Locate the cell with the specified text and output its [x, y] center coordinate. 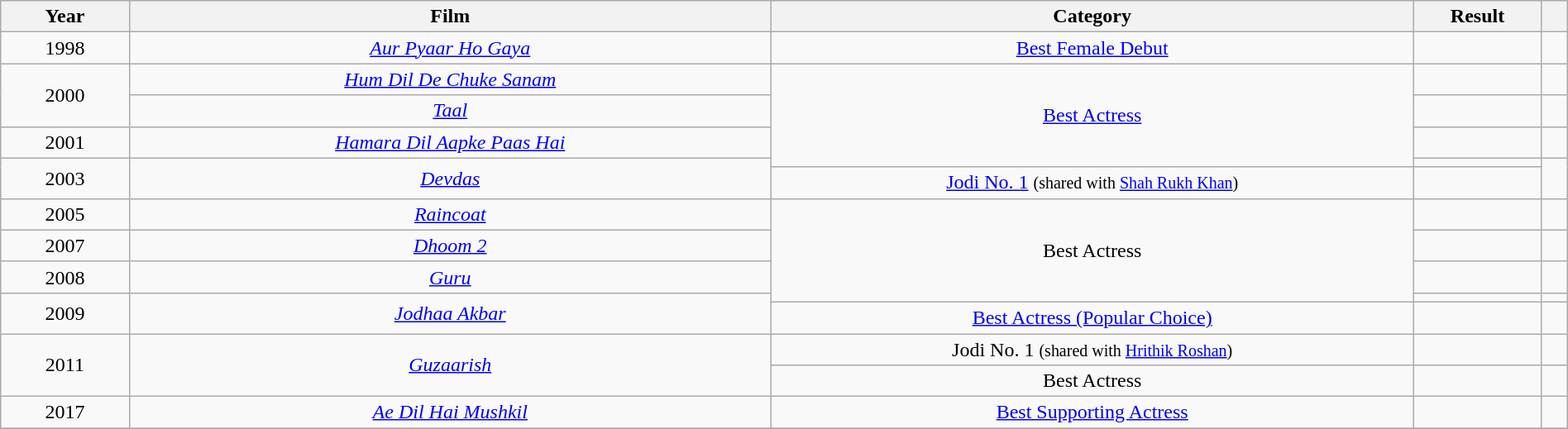
Guru [450, 277]
2007 [65, 245]
Best Actress (Popular Choice) [1092, 317]
Hamara Dil Aapke Paas Hai [450, 142]
Guzaarish [450, 365]
Taal [450, 111]
Devdas [450, 179]
Jodi No. 1 (shared with Hrithik Roshan) [1092, 350]
2011 [65, 365]
Ae Dil Hai Mushkil [450, 412]
2005 [65, 214]
Aur Pyaar Ho Gaya [450, 48]
2009 [65, 312]
Best Supporting Actress [1092, 412]
Jodi No. 1 (shared with Shah Rukh Khan) [1092, 183]
Jodhaa Akbar [450, 312]
2000 [65, 95]
Hum Dil De Chuke Sanam [450, 79]
Dhoom 2 [450, 245]
2003 [65, 179]
Year [65, 17]
Best Female Debut [1092, 48]
2001 [65, 142]
Result [1477, 17]
2008 [65, 277]
2017 [65, 412]
1998 [65, 48]
Film [450, 17]
Raincoat [450, 214]
Category [1092, 17]
